Return [X, Y] of the center of cell containing provided text 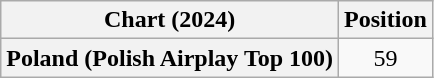
59 [386, 58]
Chart (2024) [170, 20]
Poland (Polish Airplay Top 100) [170, 58]
Position [386, 20]
